Return (x, y) of the center of cell containing provided text 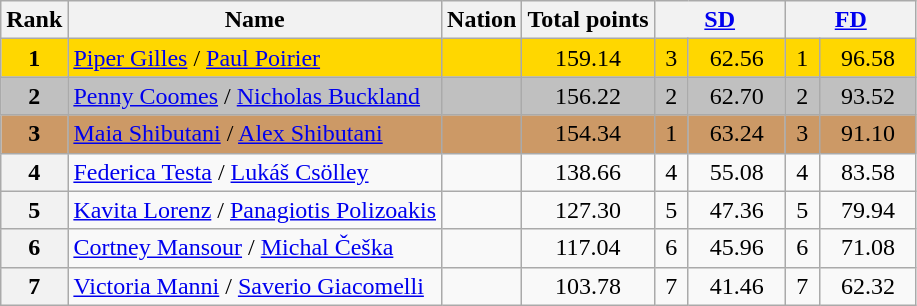
156.22 (588, 96)
55.08 (736, 172)
Maia Shibutani / Alex Shibutani (255, 134)
154.34 (588, 134)
159.14 (588, 58)
45.96 (736, 248)
71.08 (868, 248)
Victoria Manni / Saverio Giacomelli (255, 286)
117.04 (588, 248)
Piper Gilles / Paul Poirier (255, 58)
127.30 (588, 210)
47.36 (736, 210)
96.58 (868, 58)
62.56 (736, 58)
91.10 (868, 134)
Total points (588, 20)
Penny Coomes / Nicholas Buckland (255, 96)
62.70 (736, 96)
Name (255, 20)
138.66 (588, 172)
41.46 (736, 286)
Nation (482, 20)
83.58 (868, 172)
79.94 (868, 210)
Cortney Mansour / Michal Češka (255, 248)
Federica Testa / Lukáš Csölley (255, 172)
FD (850, 20)
Rank (34, 20)
93.52 (868, 96)
SD (720, 20)
62.32 (868, 286)
103.78 (588, 286)
Kavita Lorenz / Panagiotis Polizoakis (255, 210)
63.24 (736, 134)
